Return the [X, Y] coordinate for the center point of the cell that contains the specified text.  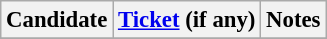
Candidate [57, 20]
Ticket (if any) [187, 20]
Notes [294, 20]
